Pinpoint the cell where the given text exists, returning its [X, Y] midpoint coordinate. 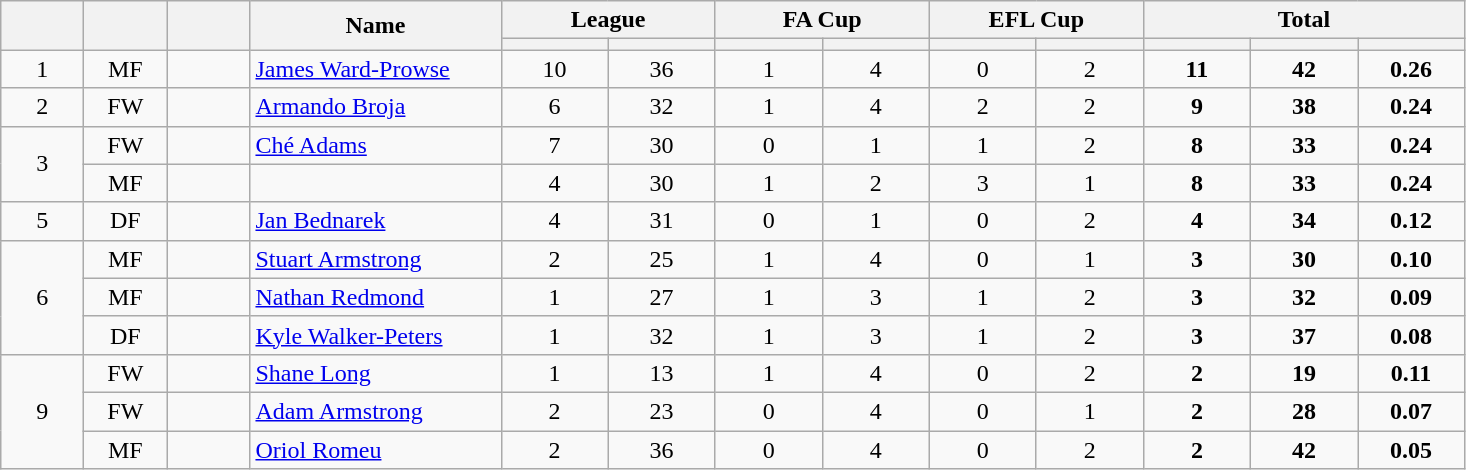
0.07 [1412, 411]
31 [662, 221]
28 [1304, 411]
0.12 [1412, 221]
37 [1304, 335]
Kyle Walker-Peters [376, 335]
Oriol Romeu [376, 449]
FA Cup [822, 20]
Name [376, 26]
25 [662, 259]
5 [42, 221]
Total [1304, 20]
27 [662, 297]
Adam Armstrong [376, 411]
Nathan Redmond [376, 297]
0.08 [1412, 335]
James Ward-Prowse [376, 69]
Jan Bednarek [376, 221]
11 [1196, 69]
EFL Cup [1036, 20]
0.11 [1412, 373]
0.09 [1412, 297]
23 [662, 411]
Shane Long [376, 373]
0.10 [1412, 259]
19 [1304, 373]
League [608, 20]
10 [554, 69]
0.05 [1412, 449]
34 [1304, 221]
7 [554, 145]
38 [1304, 107]
Ché Adams [376, 145]
13 [662, 373]
Armando Broja [376, 107]
Stuart Armstrong [376, 259]
0.26 [1412, 69]
